Scan for the cell matching the given text and deliver its (x, y) coordinate at center. 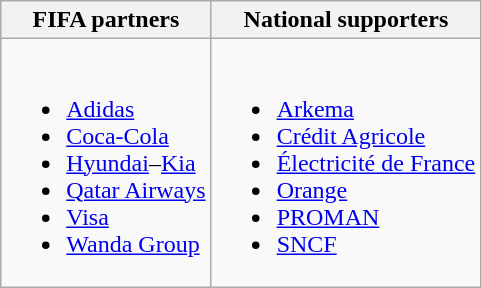
AdidasCoca-ColaHyundai–KiaQatar AirwaysVisaWanda Group (106, 163)
FIFA partners (106, 20)
National supporters (346, 20)
ArkemaCrédit AgricoleÉlectricité de FranceOrangePROMANSNCF (346, 163)
